From the cell containing the given text, extract its center point as [X, Y] coordinate. 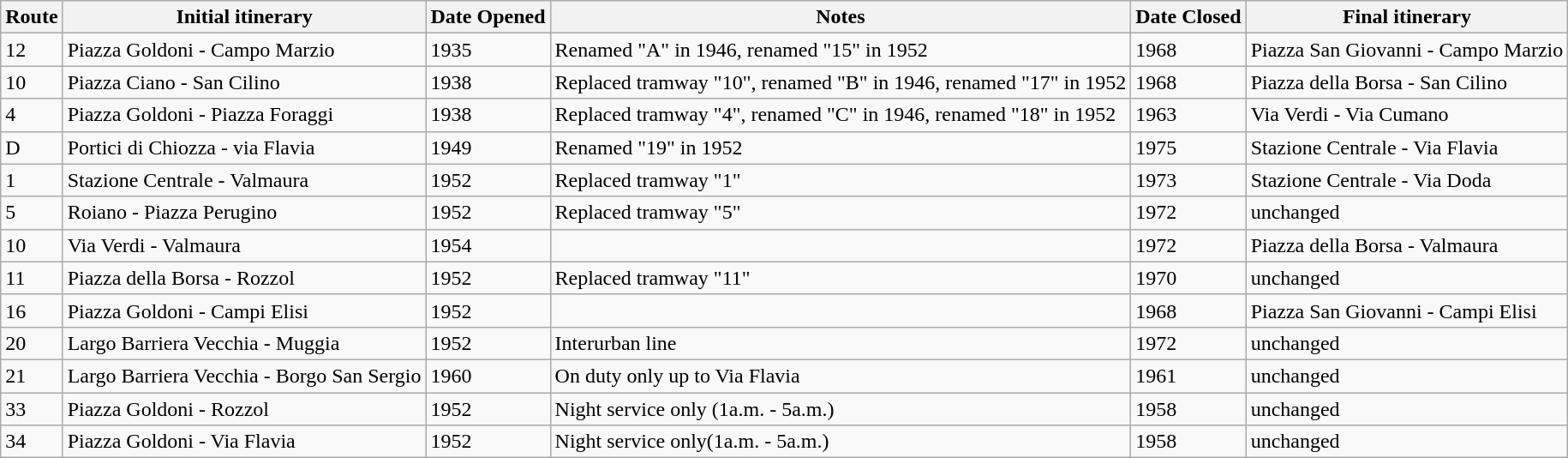
Via Verdi - Via Cumano [1407, 115]
Renamed "19" in 1952 [841, 148]
16 [32, 310]
Final itinerary [1407, 17]
On duty only up to Via Flavia [841, 376]
Piazza della Borsa - Valmaura [1407, 245]
Largo Barriera Vecchia - Borgo San Sergio [244, 376]
Piazza Ciano - San Cilino [244, 82]
Piazza della Borsa - San Cilino [1407, 82]
Initial itinerary [244, 17]
Piazza San Giovanni - Campi Elisi [1407, 310]
Replaced tramway "1" [841, 180]
Stazione Centrale - Via Flavia [1407, 148]
Roiano - Piazza Perugino [244, 213]
33 [32, 409]
Largo Barriera Vecchia - Muggia [244, 343]
20 [32, 343]
1960 [488, 376]
1 [32, 180]
Replaced tramway "11" [841, 278]
Replaced tramway "4", renamed "C" in 1946, renamed "18" in 1952 [841, 115]
Date Opened [488, 17]
1961 [1188, 376]
Portici di Chiozza - via Flavia [244, 148]
Piazza Goldoni - Rozzol [244, 409]
Route [32, 17]
Piazza della Borsa - Rozzol [244, 278]
1935 [488, 50]
1970 [1188, 278]
12 [32, 50]
Piazza San Giovanni - Campo Marzio [1407, 50]
34 [32, 442]
Piazza Goldoni - Campo Marzio [244, 50]
D [32, 148]
Piazza Goldoni - Via Flavia [244, 442]
Date Closed [1188, 17]
Interurban line [841, 343]
Stazione Centrale - Valmaura [244, 180]
Piazza Goldoni - Piazza Foraggi [244, 115]
1973 [1188, 180]
21 [32, 376]
Night service only (1a.m. - 5a.m.) [841, 409]
1963 [1188, 115]
1954 [488, 245]
Replaced tramway "10", renamed "B" in 1946, renamed "17" in 1952 [841, 82]
5 [32, 213]
Via Verdi - Valmaura [244, 245]
Stazione Centrale - Via Doda [1407, 180]
Night service only(1a.m. - 5a.m.) [841, 442]
Notes [841, 17]
1949 [488, 148]
1975 [1188, 148]
Renamed "A" in 1946, renamed "15" in 1952 [841, 50]
11 [32, 278]
4 [32, 115]
Piazza Goldoni - Campi Elisi [244, 310]
Replaced tramway "5" [841, 213]
